Return [x, y] of the center of cell containing provided text 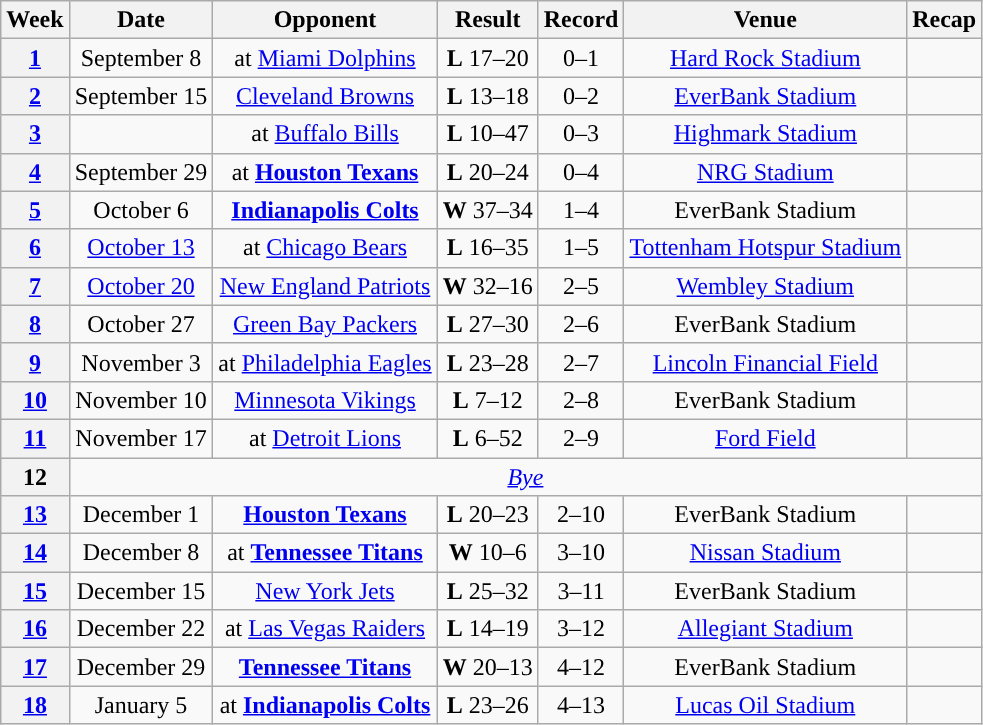
5 [35, 210]
L 20–23 [488, 515]
L 7–12 [488, 400]
W 10–6 [488, 553]
December 22 [141, 629]
L 23–26 [488, 705]
4–13 [581, 705]
4–12 [581, 667]
December 29 [141, 667]
L 16–35 [488, 248]
Bye [526, 477]
2–6 [581, 324]
at Indianapolis Colts [325, 705]
Record [581, 20]
10 [35, 400]
New England Patriots [325, 286]
17 [35, 667]
Cleveland Browns [325, 96]
W 20–13 [488, 667]
Allegiant Stadium [766, 629]
1–4 [581, 210]
September 15 [141, 96]
0–3 [581, 134]
0–2 [581, 96]
2–7 [581, 362]
W 37–34 [488, 210]
Venue [766, 20]
at Philadelphia Eagles [325, 362]
9 [35, 362]
November 3 [141, 362]
at Tennessee Titans [325, 553]
15 [35, 591]
Ford Field [766, 438]
at Houston Texans [325, 172]
Hard Rock Stadium [766, 58]
New York Jets [325, 591]
Highmark Stadium [766, 134]
November 10 [141, 400]
L 20–24 [488, 172]
Week [35, 20]
11 [35, 438]
NRG Stadium [766, 172]
6 [35, 248]
Lucas Oil Stadium [766, 705]
4 [35, 172]
1 [35, 58]
Result [488, 20]
2–10 [581, 515]
at Las Vegas Raiders [325, 629]
3 [35, 134]
2–5 [581, 286]
3–10 [581, 553]
2 [35, 96]
December 1 [141, 515]
L 17–20 [488, 58]
Opponent [325, 20]
1–5 [581, 248]
16 [35, 629]
Wembley Stadium [766, 286]
7 [35, 286]
18 [35, 705]
Nissan Stadium [766, 553]
September 29 [141, 172]
2–9 [581, 438]
January 5 [141, 705]
at Buffalo Bills [325, 134]
3–11 [581, 591]
12 [35, 477]
October 20 [141, 286]
0–1 [581, 58]
L 25–32 [488, 591]
14 [35, 553]
Minnesota Vikings [325, 400]
L 14–19 [488, 629]
L 27–30 [488, 324]
W 32–16 [488, 286]
Date [141, 20]
Tennessee Titans [325, 667]
September 8 [141, 58]
Recap [944, 20]
at Miami Dolphins [325, 58]
October 13 [141, 248]
8 [35, 324]
3–12 [581, 629]
2–8 [581, 400]
at Detroit Lions [325, 438]
November 17 [141, 438]
L 13–18 [488, 96]
L 23–28 [488, 362]
at Chicago Bears [325, 248]
Indianapolis Colts [325, 210]
L 10–47 [488, 134]
Tottenham Hotspur Stadium [766, 248]
L 6–52 [488, 438]
Green Bay Packers [325, 324]
October 6 [141, 210]
October 27 [141, 324]
13 [35, 515]
0–4 [581, 172]
Houston Texans [325, 515]
Lincoln Financial Field [766, 362]
December 15 [141, 591]
December 8 [141, 553]
